Output the (x, y) coordinate of the center of the cell containing the given text.  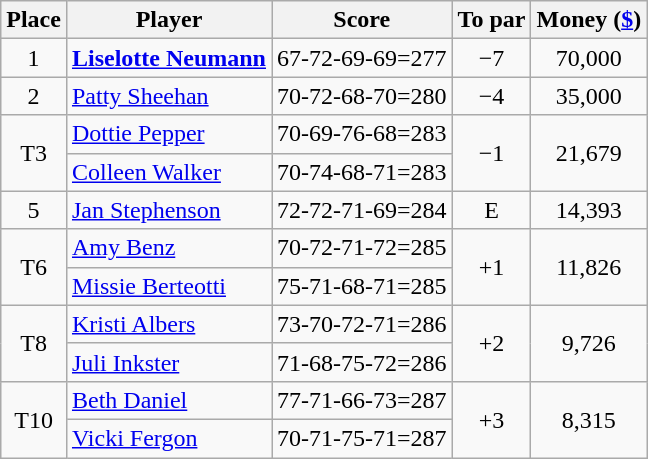
67-72-69-69=277 (362, 58)
Colleen Walker (168, 172)
Place (34, 20)
To par (492, 20)
2 (34, 96)
Score (362, 20)
−7 (492, 58)
T6 (34, 267)
75-71-68-71=285 (362, 286)
Player (168, 20)
8,315 (589, 419)
−4 (492, 96)
5 (34, 210)
14,393 (589, 210)
70-72-71-72=285 (362, 248)
70,000 (589, 58)
Kristi Albers (168, 324)
71-68-75-72=286 (362, 362)
T3 (34, 153)
−1 (492, 153)
21,679 (589, 153)
Vicki Fergon (168, 438)
+1 (492, 267)
T8 (34, 343)
Beth Daniel (168, 400)
9,726 (589, 343)
72-72-71-69=284 (362, 210)
Dottie Pepper (168, 134)
70-71-75-71=287 (362, 438)
70-69-76-68=283 (362, 134)
+2 (492, 343)
Jan Stephenson (168, 210)
Money ($) (589, 20)
35,000 (589, 96)
+3 (492, 419)
11,826 (589, 267)
Juli Inkster (168, 362)
T10 (34, 419)
70-74-68-71=283 (362, 172)
Liselotte Neumann (168, 58)
E (492, 210)
70-72-68-70=280 (362, 96)
Amy Benz (168, 248)
77-71-66-73=287 (362, 400)
73-70-72-71=286 (362, 324)
Missie Berteotti (168, 286)
1 (34, 58)
Patty Sheehan (168, 96)
